Return the (x, y) coordinate for the center point of the cell that contains the specified text.  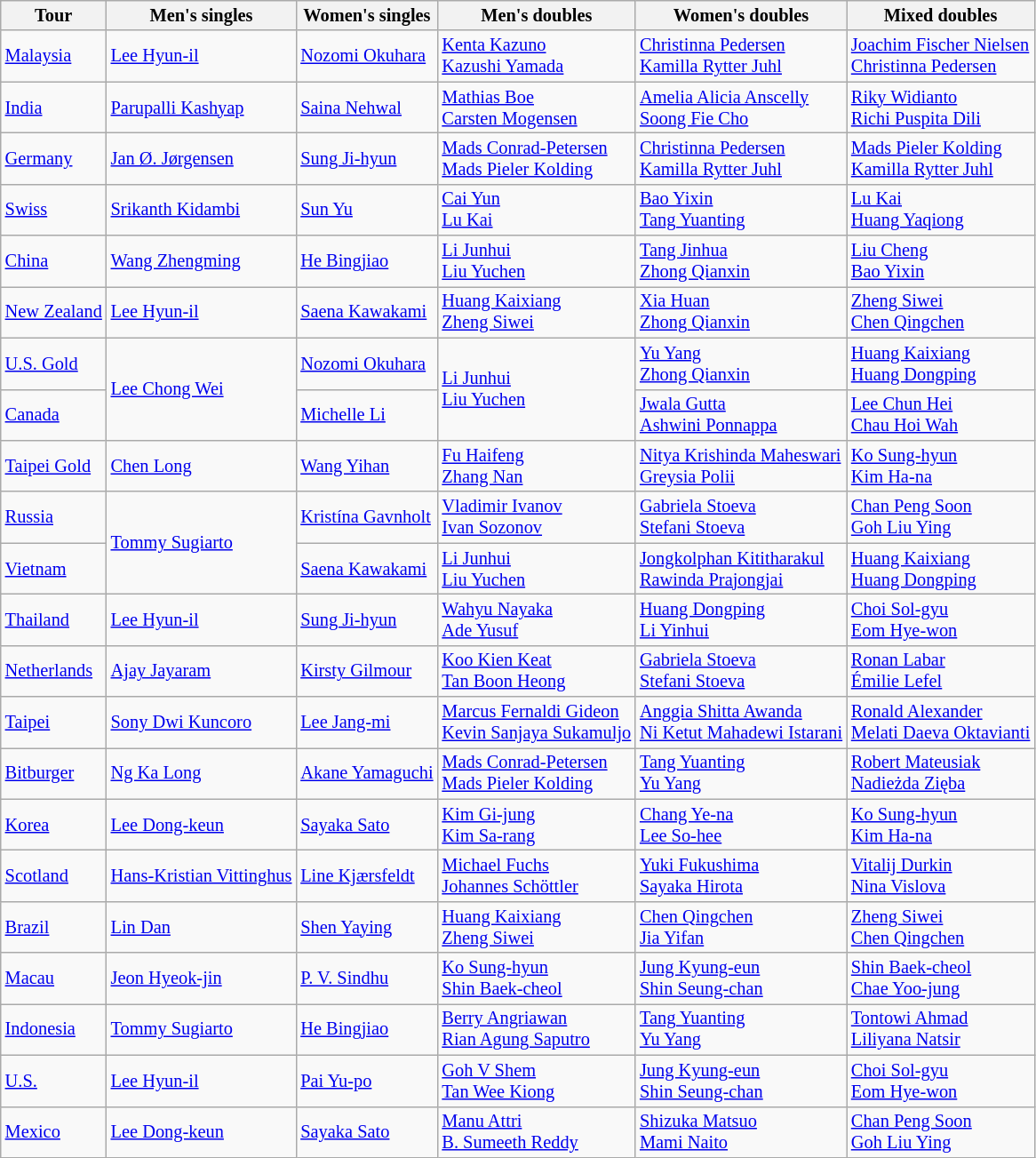
Fu Haifeng Zhang Nan (537, 466)
Lee Chong Wei (202, 389)
Koo Kien Keat Tan Boon Heong (537, 671)
Wang Yihan (366, 466)
Michael Fuchs Johannes Schöttler (537, 875)
Swiss (53, 210)
Amelia Alicia Anscelly Soong Fie Cho (741, 108)
Canada (53, 415)
Ng Ka Long (202, 773)
Vitalij Durkin Nina Vislova (940, 875)
Indonesia (53, 1029)
Kirsty Gilmour (366, 671)
Tontowi Ahmad Liliyana Natsir (940, 1029)
Korea (53, 825)
Wang Zhengming (202, 261)
P. V. Sindhu (366, 978)
Michelle Li (366, 415)
Ajay Jayaram (202, 671)
Shizuka Matsuo Mami Naito (741, 1132)
Ko Sung-hyun Shin Baek-cheol (537, 978)
Brazil (53, 927)
Lee Jang-mi (366, 723)
Taipei (53, 723)
Shen Yaying (366, 927)
Sony Dwi Kuncoro (202, 723)
Manu Attri B. Sumeeth Reddy (537, 1132)
Mathias Boe Carsten Mogensen (537, 108)
Sun Yu (366, 210)
Men's doubles (537, 15)
Pai Yu-po (366, 1081)
Goh V Shem Tan Wee Kiong (537, 1081)
Mixed doubles (940, 15)
Shin Baek-cheol Chae Yoo-jung (940, 978)
Lu Kai Huang Yaqiong (940, 210)
Liu Cheng Bao Yixin (940, 261)
Marcus Fernaldi Gideon Kevin Sanjaya Sukamuljo (537, 723)
Parupalli Kashyap (202, 108)
Huang Dongping Li Yinhui (741, 619)
Vladimir Ivanov Ivan Sozonov (537, 517)
Akane Yamaguchi (366, 773)
Hans-Kristian Vittinghus (202, 875)
Kenta Kazuno Kazushi Yamada (537, 56)
Women's doubles (741, 15)
Chang Ye-na Lee So-hee (741, 825)
Xia Huan Zhong Qianxin (741, 312)
Jwala Gutta Ashwini Ponnappa (741, 415)
Anggia Shitta Awanda Ni Ketut Mahadewi Istarani (741, 723)
Scotland (53, 875)
Mads Pieler Kolding Kamilla Rytter Juhl (940, 158)
China (53, 261)
Netherlands (53, 671)
Germany (53, 158)
Kim Gi-jung Kim Sa-rang (537, 825)
Wahyu Nayaka Ade Yusuf (537, 619)
Chen Long (202, 466)
Mexico (53, 1132)
Yu Yang Zhong Qianxin (741, 363)
Kristína Gavnholt (366, 517)
U.S. Gold (53, 363)
Taipei Gold (53, 466)
Lee Chun Hei Chau Hoi Wah (940, 415)
Robert Mateusiak Nadieżda Zięba (940, 773)
Jan Ø. Jørgensen (202, 158)
Nitya Krishinda Maheswari Greysia Polii (741, 466)
Saina Nehwal (366, 108)
Bitburger (53, 773)
New Zealand (53, 312)
Russia (53, 517)
Tour (53, 15)
Cai Yun Lu Kai (537, 210)
Berry Angriawan Rian Agung Saputro (537, 1029)
Jongkolphan Kititharakul Rawinda Prajongjai (741, 569)
Men's singles (202, 15)
Malaysia (53, 56)
Lin Dan (202, 927)
Ronan Labar Émilie Lefel (940, 671)
Macau (53, 978)
Yuki Fukushima Sayaka Hirota (741, 875)
Joachim Fischer Nielsen Christinna Pedersen (940, 56)
Riky Widianto Richi Puspita Dili (940, 108)
Vietnam (53, 569)
India (53, 108)
Srikanth Kidambi (202, 210)
Tang Jinhua Zhong Qianxin (741, 261)
Jeon Hyeok-jin (202, 978)
Bao Yixin Tang Yuanting (741, 210)
Line Kjærsfeldt (366, 875)
U.S. (53, 1081)
Women's singles (366, 15)
Thailand (53, 619)
Ronald Alexander Melati Daeva Oktavianti (940, 723)
Chen Qingchen Jia Yifan (741, 927)
